Identify which cell holds the provided text, then report its [x, y] central coordinate. 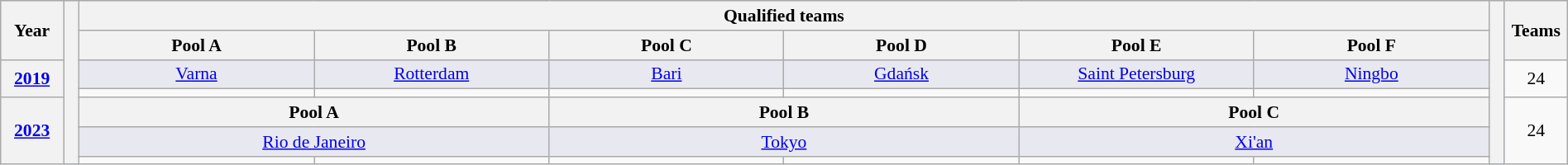
Rio de Janeiro [313, 142]
Teams [1536, 30]
Gdańsk [901, 74]
Varna [196, 74]
Saint Petersburg [1136, 74]
2023 [32, 130]
Pool F [1371, 45]
Pool E [1136, 45]
Pool D [901, 45]
Rotterdam [432, 74]
Xi'an [1254, 142]
Tokyo [784, 142]
2019 [32, 78]
Year [32, 30]
Qualified teams [784, 16]
Bari [667, 74]
Ningbo [1371, 74]
